Pinpoint the cell where the given text exists, returning its (x, y) midpoint coordinate. 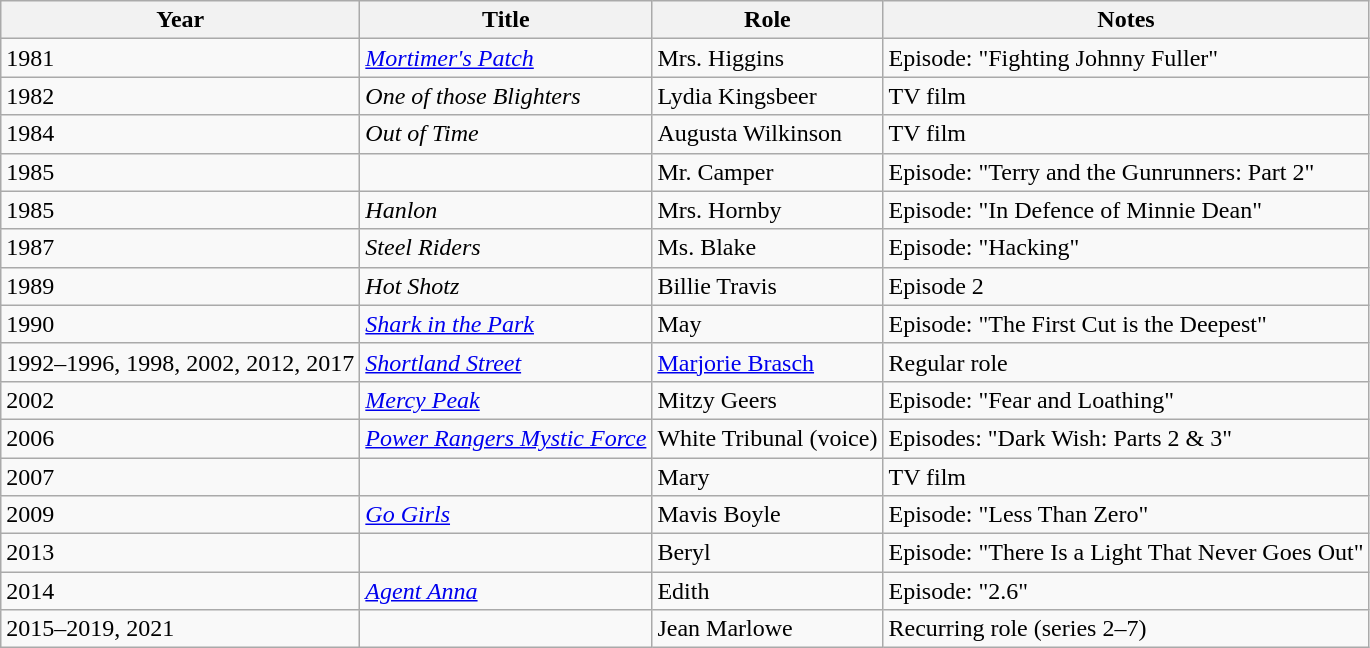
One of those Blighters (506, 96)
Episode 2 (1126, 286)
Episode: "The First Cut is the Deepest" (1126, 324)
Title (506, 20)
Notes (1126, 20)
Marjorie Brasch (768, 362)
1981 (180, 58)
Episode: "Less Than Zero" (1126, 515)
Episode: "Terry and the Gunrunners: Part 2" (1126, 172)
1982 (180, 96)
Mrs. Higgins (768, 58)
Mitzy Geers (768, 400)
2014 (180, 591)
White Tribunal (voice) (768, 438)
Beryl (768, 553)
Billie Travis (768, 286)
Mavis Boyle (768, 515)
Shortland Street (506, 362)
2015–2019, 2021 (180, 629)
Episode: "2.6" (1126, 591)
2009 (180, 515)
Year (180, 20)
Mr. Camper (768, 172)
1984 (180, 134)
Shark in the Park (506, 324)
2007 (180, 477)
Out of Time (506, 134)
Power Rangers Mystic Force (506, 438)
Regular role (1126, 362)
2013 (180, 553)
Episode: "There Is a Light That Never Goes Out" (1126, 553)
Augusta Wilkinson (768, 134)
Jean Marlowe (768, 629)
Lydia Kingsbeer (768, 96)
Episodes: "Dark Wish: Parts 2 & 3" (1126, 438)
Mortimer's Patch (506, 58)
1990 (180, 324)
Episode: "Fighting Johnny Fuller" (1126, 58)
Mercy Peak (506, 400)
Steel Riders (506, 248)
Episode: "Hacking" (1126, 248)
1989 (180, 286)
May (768, 324)
Mary (768, 477)
Hot Shotz (506, 286)
Agent Anna (506, 591)
Hanlon (506, 210)
1987 (180, 248)
Ms. Blake (768, 248)
Mrs. Hornby (768, 210)
Edith (768, 591)
Recurring role (series 2–7) (1126, 629)
Role (768, 20)
Episode: "In Defence of Minnie Dean" (1126, 210)
2006 (180, 438)
2002 (180, 400)
Go Girls (506, 515)
Episode: "Fear and Loathing" (1126, 400)
1992–1996, 1998, 2002, 2012, 2017 (180, 362)
